Extract the [x, y] coordinate from the center of the cell holding the provided text.  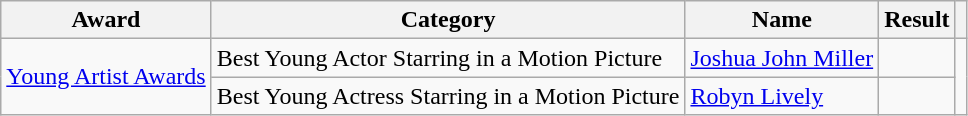
Category [448, 20]
Best Young Actress Starring in a Motion Picture [448, 96]
Name [782, 20]
Joshua John Miller [782, 58]
Award [106, 20]
Result [917, 20]
Young Artist Awards [106, 77]
Robyn Lively [782, 96]
Best Young Actor Starring in a Motion Picture [448, 58]
